Find where the given text appears and provide that cell's center as [x, y] coordinate. 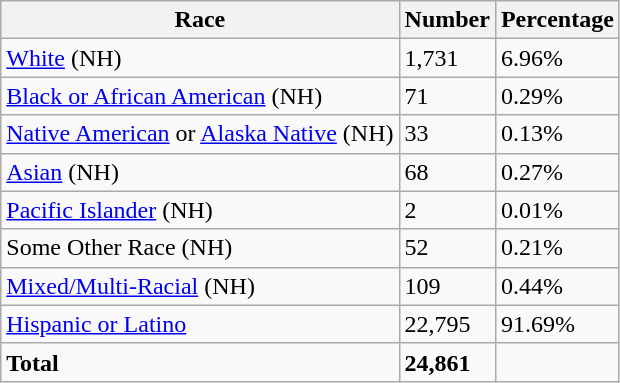
Number [447, 20]
91.69% [557, 324]
0.01% [557, 210]
68 [447, 172]
0.21% [557, 248]
24,861 [447, 362]
1,731 [447, 58]
Total [200, 362]
Some Other Race (NH) [200, 248]
71 [447, 96]
0.29% [557, 96]
Hispanic or Latino [200, 324]
33 [447, 134]
0.13% [557, 134]
Race [200, 20]
0.27% [557, 172]
Percentage [557, 20]
Mixed/Multi-Racial (NH) [200, 286]
52 [447, 248]
Native American or Alaska Native (NH) [200, 134]
2 [447, 210]
Pacific Islander (NH) [200, 210]
White (NH) [200, 58]
109 [447, 286]
Asian (NH) [200, 172]
6.96% [557, 58]
22,795 [447, 324]
Black or African American (NH) [200, 96]
0.44% [557, 286]
